Scan for the cell matching the given text and deliver its [x, y] coordinate at center. 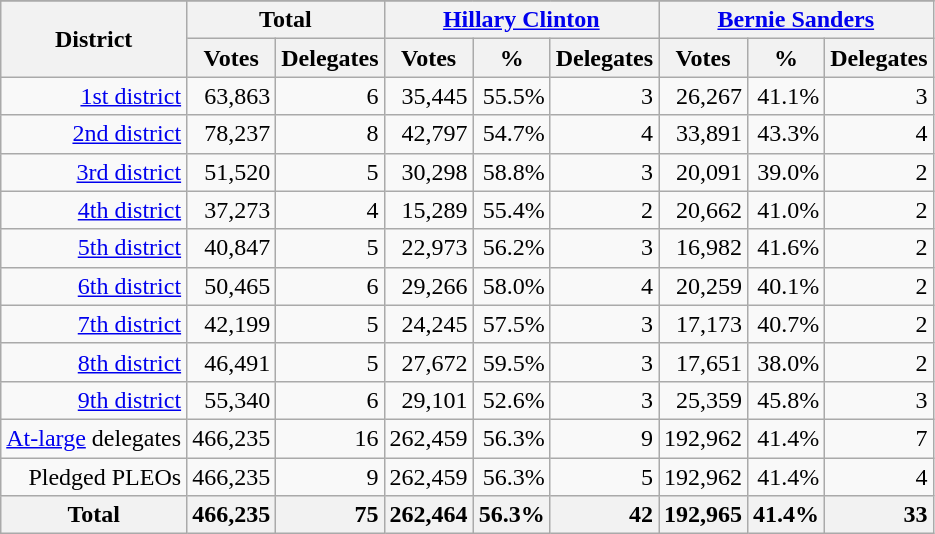
42,797 [428, 134]
40,847 [232, 248]
16 [330, 438]
27,672 [428, 362]
26,267 [704, 96]
45.8% [786, 400]
1st district [94, 96]
38.0% [786, 362]
20,091 [704, 172]
District [94, 39]
46,491 [232, 362]
22,973 [428, 248]
6th district [94, 286]
41.6% [786, 248]
262,464 [428, 515]
17,173 [704, 324]
2nd district [94, 134]
58.0% [512, 286]
15,289 [428, 210]
4th district [94, 210]
29,266 [428, 286]
Hillary Clinton [521, 20]
59.5% [512, 362]
33,891 [704, 134]
9th district [94, 400]
42,199 [232, 324]
Pledged PLEOs [94, 477]
37,273 [232, 210]
Bernie Sanders [796, 20]
50,465 [232, 286]
58.8% [512, 172]
7 [879, 438]
25,359 [704, 400]
40.7% [786, 324]
39.0% [786, 172]
56.2% [512, 248]
40.1% [786, 286]
55.4% [512, 210]
7th district [94, 324]
54.7% [512, 134]
63,863 [232, 96]
5th district [94, 248]
24,245 [428, 324]
75 [330, 515]
29,101 [428, 400]
43.3% [786, 134]
41.0% [786, 210]
3rd district [94, 172]
17,651 [704, 362]
30,298 [428, 172]
57.5% [512, 324]
78,237 [232, 134]
55,340 [232, 400]
At-large delegates [94, 438]
16,982 [704, 248]
42 [604, 515]
51,520 [232, 172]
8 [330, 134]
52.6% [512, 400]
192,965 [704, 515]
41.1% [786, 96]
20,259 [704, 286]
35,445 [428, 96]
33 [879, 515]
8th district [94, 362]
55.5% [512, 96]
20,662 [704, 210]
